Search for the cell housing the specified text and yield its [X, Y] center coordinate. 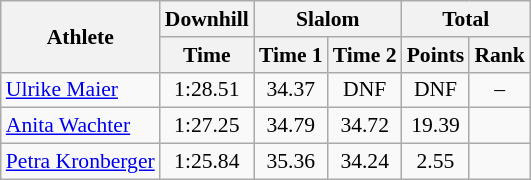
1:25.84 [207, 162]
– [500, 90]
35.36 [291, 162]
2.55 [436, 162]
Time [207, 55]
Anita Wachter [80, 126]
Points [436, 55]
1:27.25 [207, 126]
Slalom [328, 19]
Petra Kronberger [80, 162]
Athlete [80, 36]
1:28.51 [207, 90]
Time 2 [365, 55]
Ulrike Maier [80, 90]
Time 1 [291, 55]
Rank [500, 55]
34.79 [291, 126]
34.37 [291, 90]
Downhill [207, 19]
Total [466, 19]
19.39 [436, 126]
34.72 [365, 126]
34.24 [365, 162]
